Provide the [x, y] coordinate of the cell's center where the given text is located.  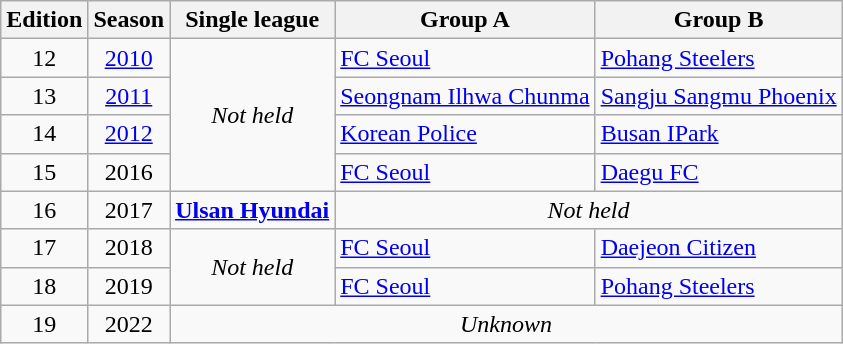
16 [44, 210]
2017 [129, 210]
2018 [129, 248]
Daejeon Citizen [718, 248]
2010 [129, 58]
2019 [129, 286]
2016 [129, 172]
14 [44, 134]
Daegu FC [718, 172]
2012 [129, 134]
Seongnam Ilhwa Chunma [465, 96]
18 [44, 286]
15 [44, 172]
13 [44, 96]
17 [44, 248]
Unknown [506, 324]
Group A [465, 20]
Single league [252, 20]
Season [129, 20]
Ulsan Hyundai [252, 210]
2022 [129, 324]
Edition [44, 20]
Group B [718, 20]
2011 [129, 96]
Busan IPark [718, 134]
Sangju Sangmu Phoenix [718, 96]
12 [44, 58]
19 [44, 324]
Korean Police [465, 134]
